Provide the [X, Y] coordinate of the cell's center where the given text is located.  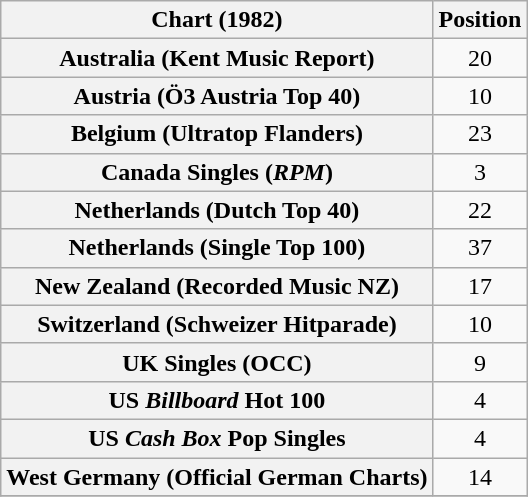
3 [480, 172]
17 [480, 286]
US Cash Box Pop Singles [217, 438]
14 [480, 477]
Chart (1982) [217, 20]
Belgium (Ultratop Flanders) [217, 134]
37 [480, 248]
Austria (Ö3 Austria Top 40) [217, 96]
US Billboard Hot 100 [217, 400]
Switzerland (Schweizer Hitparade) [217, 324]
Canada Singles (RPM) [217, 172]
22 [480, 210]
Netherlands (Dutch Top 40) [217, 210]
Australia (Kent Music Report) [217, 58]
Netherlands (Single Top 100) [217, 248]
9 [480, 362]
UK Singles (OCC) [217, 362]
Position [480, 20]
20 [480, 58]
New Zealand (Recorded Music NZ) [217, 286]
23 [480, 134]
West Germany (Official German Charts) [217, 477]
